Return the (X, Y) coordinate for the center point of the cell that contains the specified text.  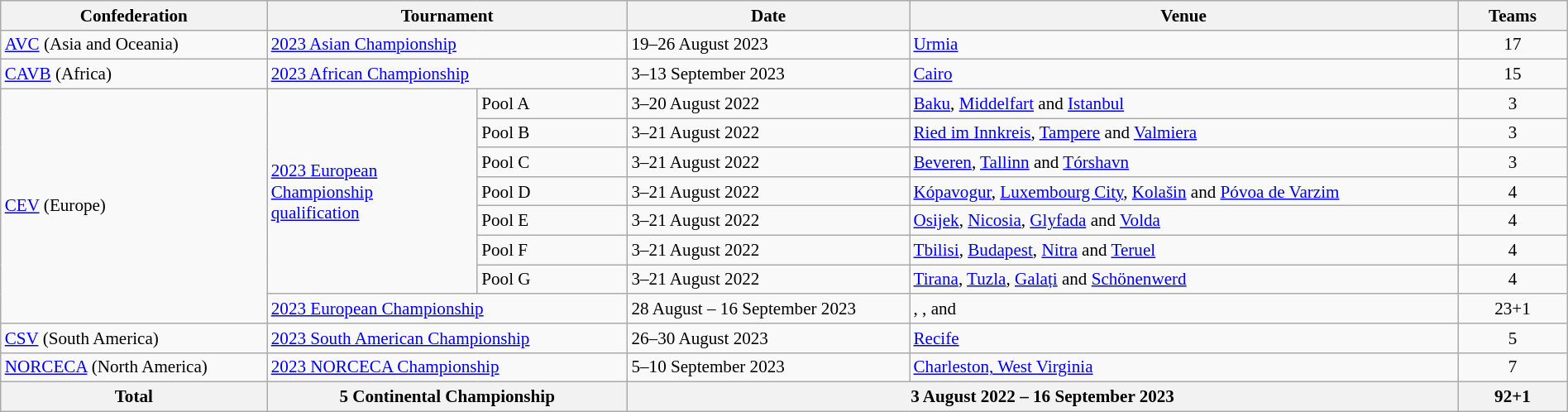
Recife (1184, 338)
3 August 2022 – 16 September 2023 (1043, 397)
2023 NORCECA Championship (447, 367)
NORCECA (North America) (134, 367)
Total (134, 397)
5–10 September 2023 (769, 367)
Pool E (552, 220)
CAVB (Africa) (134, 74)
Cairo (1184, 74)
AVC (Asia and Oceania) (134, 45)
Osijek, Nicosia, Glyfada and Volda (1184, 220)
Beveren, Tallinn and Tórshavn (1184, 162)
2023 Asian Championship (447, 45)
, , and (1184, 308)
Confederation (134, 15)
Pool A (552, 103)
Pool D (552, 190)
Tbilisi, Budapest, Nitra and Teruel (1184, 250)
Kópavogur, Luxembourg City, Kolašin and Póvoa de Varzim (1184, 190)
5 (1513, 338)
Tirana, Tuzla, Galați and Schönenwerd (1184, 280)
Pool B (552, 132)
15 (1513, 74)
28 August – 16 September 2023 (769, 308)
Ried im Innkreis, Tampere and Valmiera (1184, 132)
2023 European Championship (447, 308)
Pool G (552, 280)
Baku, Middelfart and Istanbul (1184, 103)
Tournament (447, 15)
2023 European Championshipqualification (372, 191)
Date (769, 15)
Venue (1184, 15)
CEV (Europe) (134, 206)
CSV (South America) (134, 338)
Charleston, West Virginia (1184, 367)
26–30 August 2023 (769, 338)
2023 African Championship (447, 74)
19–26 August 2023 (769, 45)
3–20 August 2022 (769, 103)
5 Continental Championship (447, 397)
17 (1513, 45)
Pool C (552, 162)
Teams (1513, 15)
Pool F (552, 250)
23+1 (1513, 308)
Urmia (1184, 45)
3–13 September 2023 (769, 74)
2023 South American Championship (447, 338)
7 (1513, 367)
92+1 (1513, 397)
